Detect which cell encompasses the target text, then output its [X, Y] center coordinate. 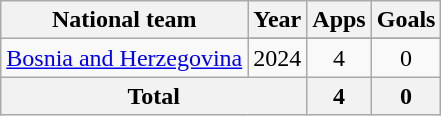
2024 [278, 58]
Total [154, 96]
National team [124, 20]
Goals [406, 20]
Bosnia and Herzegovina [124, 58]
Apps [339, 20]
Year [278, 20]
